Search for the cell housing the specified text and yield its (x, y) center coordinate. 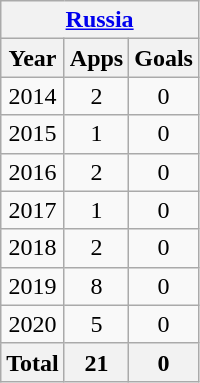
5 (96, 324)
2015 (33, 134)
Goals (164, 58)
2014 (33, 96)
21 (96, 362)
Total (33, 362)
2016 (33, 172)
Russia (100, 20)
Apps (96, 58)
2020 (33, 324)
2019 (33, 286)
8 (96, 286)
2018 (33, 248)
Year (33, 58)
2017 (33, 210)
